For the text-containing cell, return its midpoint in (X, Y) coordinate format. 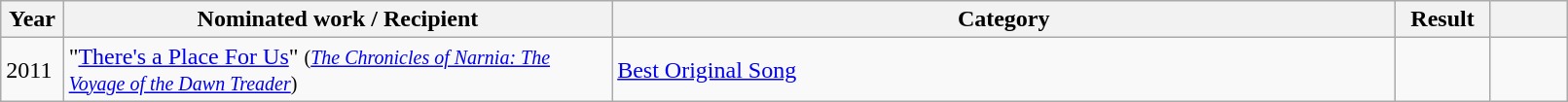
Nominated work / Recipient (338, 19)
Category (1004, 19)
2011 (32, 70)
Result (1442, 19)
Year (32, 19)
"There's a Place For Us" (The Chronicles of Narnia: The Voyage of the Dawn Treader) (338, 70)
Best Original Song (1004, 70)
